Extract the (x, y) coordinate from the center of the cell holding the provided text.  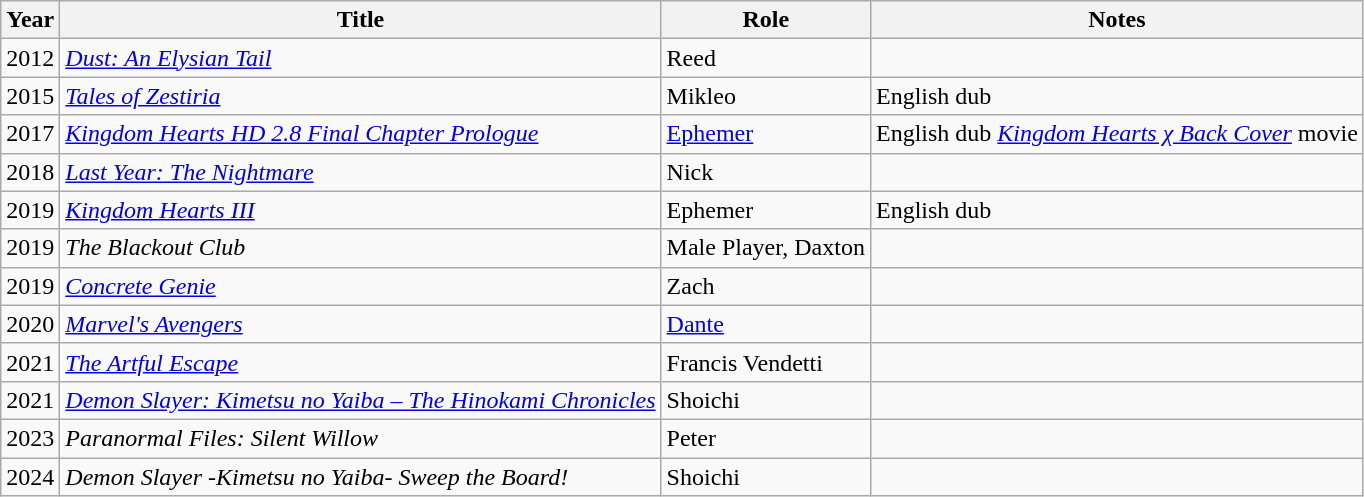
Notes (1116, 20)
Title (360, 20)
Reed (766, 58)
2018 (30, 172)
2017 (30, 134)
Francis Vendetti (766, 362)
Role (766, 20)
2020 (30, 324)
Mikleo (766, 96)
Male Player, Daxton (766, 248)
Tales of Zestiria (360, 96)
Last Year: The Nightmare (360, 172)
Dust: An Elysian Tail (360, 58)
Year (30, 20)
Nick (766, 172)
2015 (30, 96)
Kingdom Hearts HD 2.8 Final Chapter Prologue (360, 134)
Demon Slayer -Kimetsu no Yaiba- Sweep the Board! (360, 477)
Zach (766, 286)
Demon Slayer: Kimetsu no Yaiba – The Hinokami Chronicles (360, 400)
The Artful Escape (360, 362)
Kingdom Hearts III (360, 210)
2023 (30, 438)
Marvel's Avengers (360, 324)
2012 (30, 58)
Paranormal Files: Silent Willow (360, 438)
English dub Kingdom Hearts χ Back Cover movie (1116, 134)
Concrete Genie (360, 286)
Peter (766, 438)
2024 (30, 477)
Dante (766, 324)
The Blackout Club (360, 248)
